Determine the (x, y) coordinate at the center of the cell enclosing the given text.  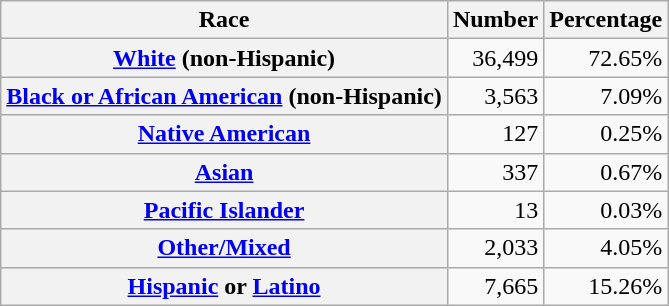
Race (224, 20)
Percentage (606, 20)
0.25% (606, 134)
Pacific Islander (224, 210)
337 (495, 172)
White (non-Hispanic) (224, 58)
15.26% (606, 286)
Asian (224, 172)
Other/Mixed (224, 248)
Native American (224, 134)
Black or African American (non-Hispanic) (224, 96)
7,665 (495, 286)
13 (495, 210)
127 (495, 134)
36,499 (495, 58)
Number (495, 20)
3,563 (495, 96)
0.03% (606, 210)
72.65% (606, 58)
2,033 (495, 248)
4.05% (606, 248)
7.09% (606, 96)
Hispanic or Latino (224, 286)
0.67% (606, 172)
